Identify which cell holds the provided text, then report its (X, Y) central coordinate. 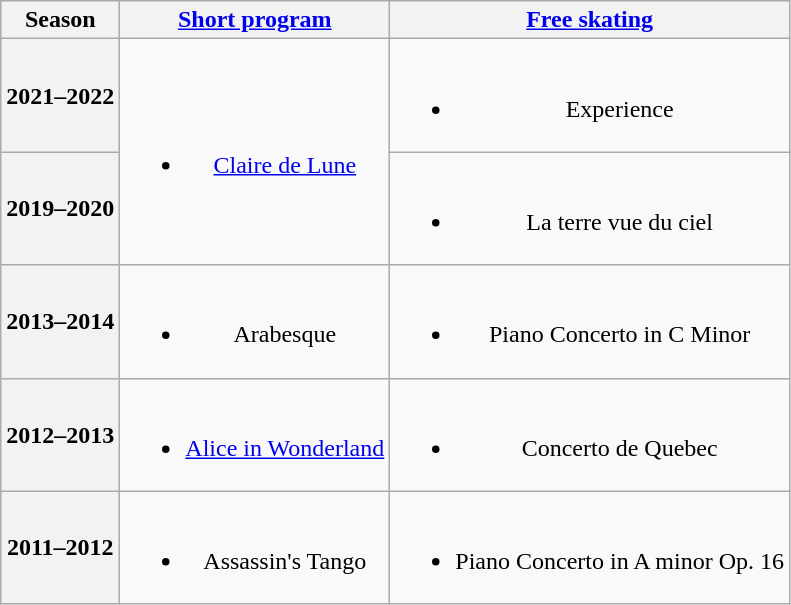
Arabesque (255, 322)
Free skating (590, 20)
2019–2020 (60, 208)
2013–2014 (60, 322)
Short program (255, 20)
Concerto de Quebec (590, 434)
Alice in Wonderland (255, 434)
Assassin's Tango (255, 548)
Piano Concerto in C Minor (590, 322)
La terre vue du ciel (590, 208)
2011–2012 (60, 548)
Claire de Lune (255, 152)
2021–2022 (60, 96)
Season (60, 20)
Experience (590, 96)
Piano Concerto in A minor Op. 16 (590, 548)
2012–2013 (60, 434)
